Return (X, Y) of the center of cell containing provided text 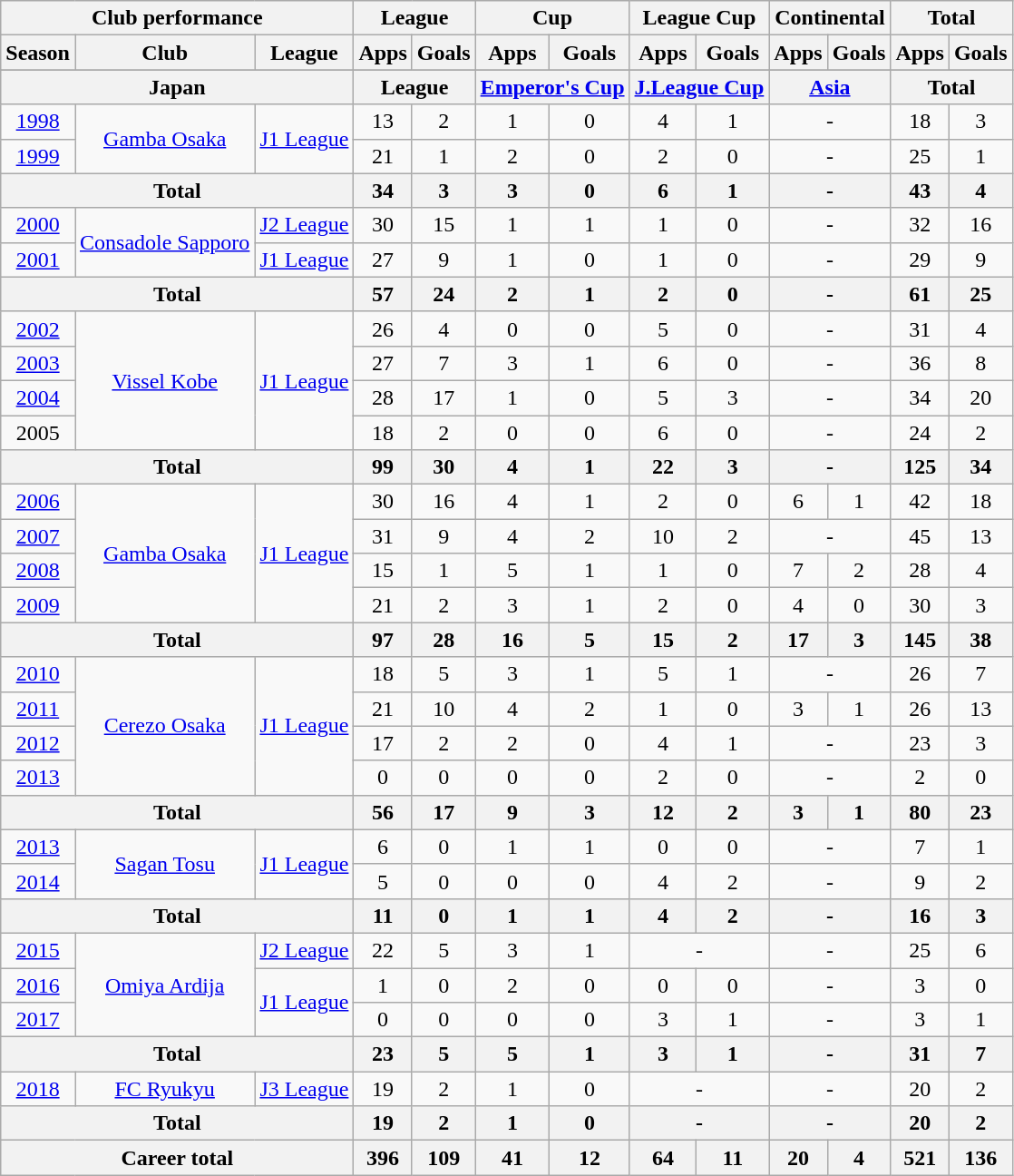
61 (920, 294)
42 (920, 502)
2016 (38, 985)
136 (980, 1158)
2006 (38, 502)
2004 (38, 397)
8 (980, 363)
43 (920, 191)
64 (663, 1158)
2003 (38, 363)
2001 (38, 260)
Sagan Tosu (164, 864)
2012 (38, 743)
80 (920, 812)
36 (920, 363)
Japan (178, 87)
2017 (38, 1020)
1998 (38, 122)
109 (444, 1158)
Continental (830, 18)
Emperor's Cup (552, 87)
Season (38, 53)
2015 (38, 950)
2007 (38, 536)
2011 (38, 709)
521 (920, 1158)
2010 (38, 674)
2002 (38, 328)
2009 (38, 605)
J.League Cup (699, 87)
2008 (38, 571)
Omiya Ardija (164, 985)
97 (383, 640)
Club (164, 53)
FC Ryukyu (164, 1089)
2014 (38, 881)
2000 (38, 225)
41 (512, 1158)
32 (920, 225)
56 (383, 812)
Cup (552, 18)
99 (383, 467)
Consadole Sapporo (164, 242)
57 (383, 294)
J3 League (305, 1089)
38 (980, 640)
1999 (38, 156)
2005 (38, 433)
45 (920, 536)
396 (383, 1158)
125 (920, 467)
29 (920, 260)
Career total (178, 1158)
Vissel Kobe (164, 380)
2018 (38, 1089)
Asia (830, 87)
League Cup (699, 18)
145 (920, 640)
Club performance (178, 18)
Cerezo Osaka (164, 726)
